Output the (X, Y) coordinate of the center of the cell containing the given text.  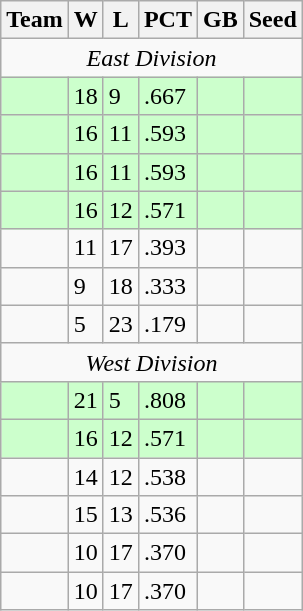
.393 (168, 248)
15 (86, 515)
East Division (152, 58)
PCT (168, 20)
Team (35, 20)
.667 (168, 96)
23 (120, 324)
Seed (272, 20)
.179 (168, 324)
GB (220, 20)
21 (86, 400)
.536 (168, 515)
W (86, 20)
.538 (168, 477)
West Division (152, 362)
.808 (168, 400)
L (120, 20)
14 (86, 477)
.333 (168, 286)
13 (120, 515)
